For the text-containing cell, return its midpoint in [x, y] coordinate format. 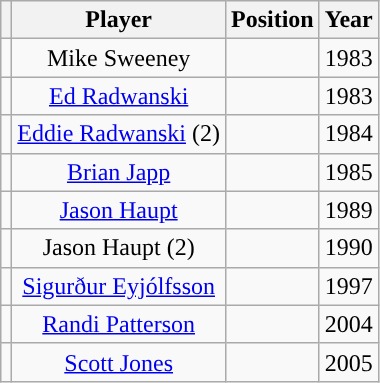
1997 [348, 286]
Scott Jones [119, 362]
Jason Haupt (2) [119, 248]
Ed Radwanski [119, 96]
Brian Japp [119, 172]
1984 [348, 134]
1985 [348, 172]
Player [119, 20]
Year [348, 20]
Randi Patterson [119, 324]
Jason Haupt [119, 210]
Sigurður Eyjólfsson [119, 286]
2005 [348, 362]
Eddie Radwanski (2) [119, 134]
2004 [348, 324]
1989 [348, 210]
Position [272, 20]
1990 [348, 248]
Mike Sweeney [119, 58]
